Search for the cell housing the specified text and yield its [X, Y] center coordinate. 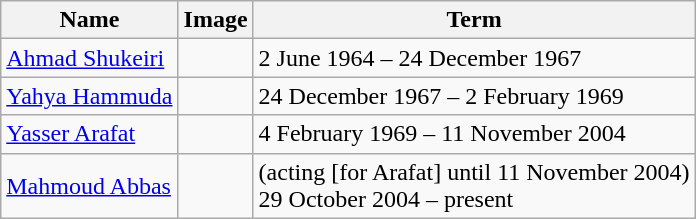
Image [216, 20]
4 February 1969 – 11 November 2004 [474, 134]
Mahmoud Abbas [90, 186]
(acting [for Arafat] until 11 November 2004)29 October 2004 – present [474, 186]
Name [90, 20]
Yahya Hammuda [90, 96]
Yasser Arafat [90, 134]
Term [474, 20]
24 December 1967 – 2 February 1969 [474, 96]
Ahmad Shukeiri [90, 58]
2 June 1964 – 24 December 1967 [474, 58]
